Scan for the cell matching the given text and deliver its (x, y) coordinate at center. 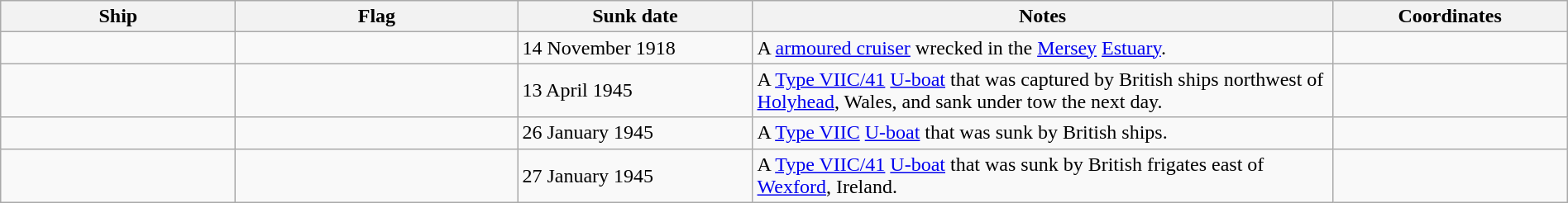
Flag (377, 17)
13 April 1945 (635, 91)
A Type VIIC/41 U-boat that was sunk by British frigates east of Wexford, Ireland. (1042, 175)
14 November 1918 (635, 48)
A Type VIIC/41 U-boat that was captured by British ships northwest of Holyhead, Wales, and sank under tow the next day. (1042, 91)
Coordinates (1450, 17)
A armoured cruiser wrecked in the Mersey Estuary. (1042, 48)
26 January 1945 (635, 133)
Sunk date (635, 17)
27 January 1945 (635, 175)
Notes (1042, 17)
A Type VIIC U-boat that was sunk by British ships. (1042, 133)
Ship (118, 17)
